Scan for the cell matching the given text and deliver its [X, Y] coordinate at center. 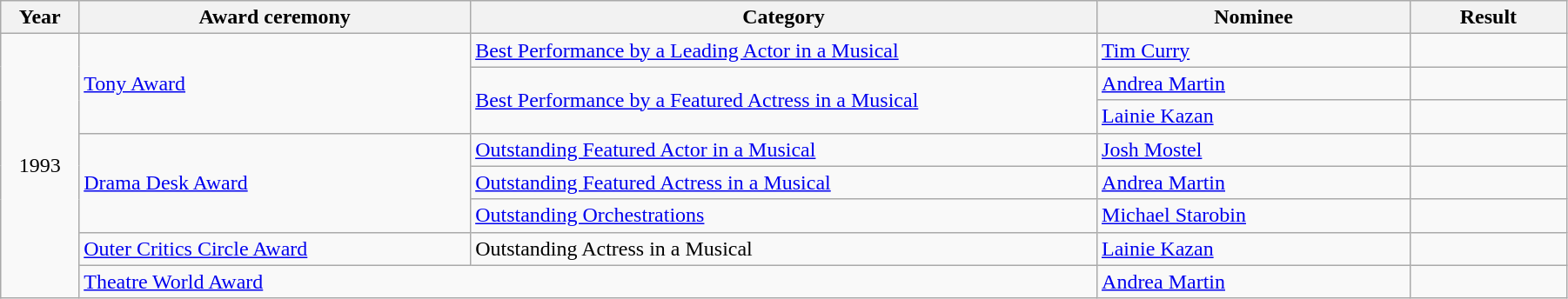
Outstanding Featured Actress in a Musical [784, 183]
Josh Mostel [1254, 149]
Outstanding Featured Actor in a Musical [784, 149]
Tim Curry [1254, 50]
Theatre World Award [588, 282]
Nominee [1254, 17]
Award ceremony [275, 17]
1993 [40, 166]
Result [1488, 17]
Outstanding Actress in a Musical [784, 249]
Year [40, 17]
Tony Award [275, 83]
Outstanding Orchestrations [784, 216]
Best Performance by a Featured Actress in a Musical [784, 100]
Best Performance by a Leading Actor in a Musical [784, 50]
Michael Starobin [1254, 216]
Outer Critics Circle Award [275, 249]
Category [784, 17]
Drama Desk Award [275, 183]
